Locate the cell with the specified text and output its (X, Y) center coordinate. 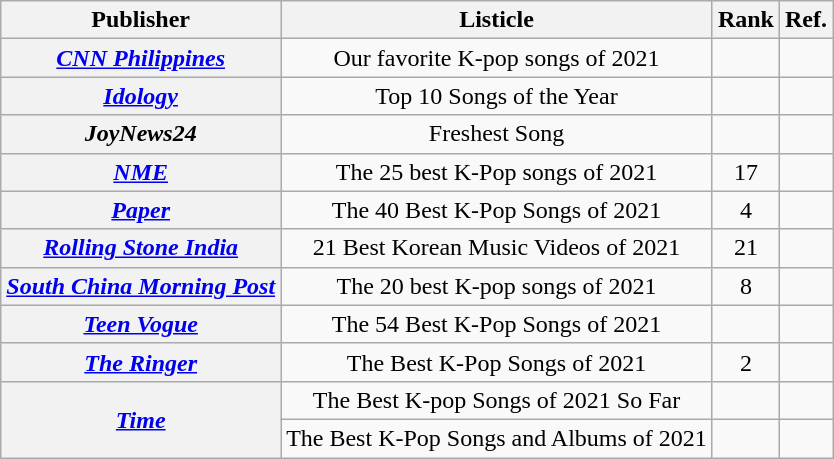
21 (746, 248)
4 (746, 210)
The 20 best K-pop songs of 2021 (497, 286)
The Best K-Pop Songs of 2021 (497, 362)
Idology (141, 96)
Top 10 Songs of the Year (497, 96)
The Best K-Pop Songs and Albums of 2021 (497, 438)
Ref. (806, 20)
The 54 Best K-Pop Songs of 2021 (497, 324)
Paper (141, 210)
8 (746, 286)
Our favorite K-pop songs of 2021 (497, 58)
Teen Vogue (141, 324)
The 40 Best K-Pop Songs of 2021 (497, 210)
2 (746, 362)
Publisher (141, 20)
CNN Philippines (141, 58)
NME (141, 172)
Time (141, 419)
Rolling Stone India (141, 248)
Rank (746, 20)
South China Morning Post (141, 286)
The 25 best K-Pop songs of 2021 (497, 172)
The Ringer (141, 362)
The Best K-pop Songs of 2021 So Far (497, 400)
JoyNews24 (141, 134)
21 Best Korean Music Videos of 2021 (497, 248)
Freshest Song (497, 134)
17 (746, 172)
Listicle (497, 20)
